For the text-containing cell, return its midpoint in (X, Y) coordinate format. 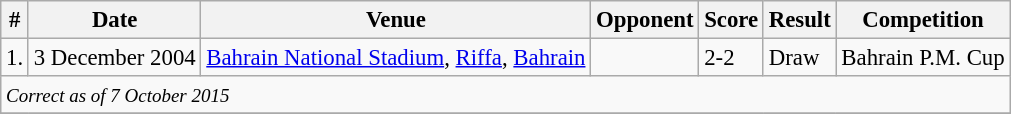
Bahrain P.M. Cup (923, 58)
# (15, 20)
Date (114, 20)
Venue (396, 20)
Score (732, 20)
Opponent (645, 20)
1. (15, 58)
3 December 2004 (114, 58)
Correct as of 7 October 2015 (506, 95)
Draw (800, 58)
Competition (923, 20)
Bahrain National Stadium, Riffa, Bahrain (396, 58)
2-2 (732, 58)
Result (800, 20)
